Scan for the cell matching the given text and deliver its (x, y) coordinate at center. 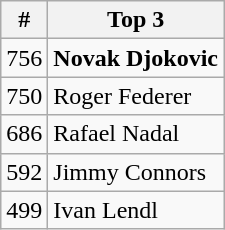
Ivan Lendl (136, 210)
Jimmy Connors (136, 172)
# (24, 20)
Top 3 (136, 20)
756 (24, 58)
592 (24, 172)
750 (24, 96)
499 (24, 210)
Rafael Nadal (136, 134)
Novak Djokovic (136, 58)
Roger Federer (136, 96)
686 (24, 134)
